Provide the [X, Y] coordinate of the cell's center where the given text is located.  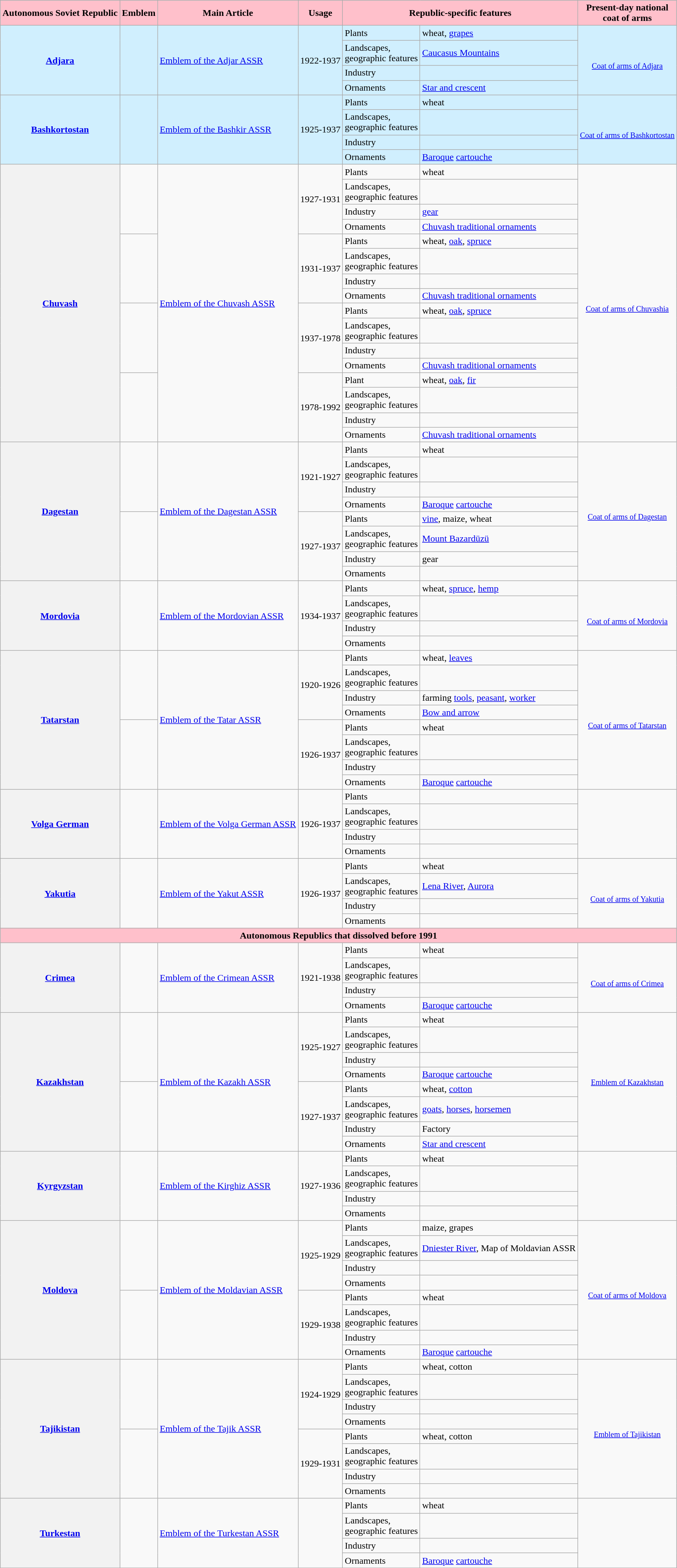
Main Article [228, 13]
Emblem of the Dagestan ASSR [228, 511]
Emblem of the Adjar ASSR [228, 60]
1934-1937 [321, 616]
1922-1937 [321, 60]
1924-1929 [321, 1394]
1927-1931 [321, 199]
Mount Bazardüzü [499, 539]
Autonomous Soviet Republic [60, 13]
1921-1938 [321, 978]
Emblem of the Turkestan ASSR [228, 1533]
1937-1978 [321, 338]
farming tools, peasant, worker [499, 698]
wheat, spruce, hemp [499, 588]
Plant [381, 380]
Chuvash [60, 303]
Kyrgyzstan [60, 1186]
Coat of arms of Yakutia [627, 893]
Emblem of the Bashkir ASSR [228, 129]
Coat of arms of Moldova [627, 1290]
Emblem of the Tatar ASSR [228, 720]
Bashkortostan [60, 129]
Caucasus Mountains [499, 53]
Yakutia [60, 893]
Emblem of the Mordovian ASSR [228, 616]
wheat, grapes [499, 33]
vine, maize, wheat [499, 519]
1927-1936 [321, 1186]
Emblem of Tajikistan [627, 1429]
Dniester River, Map of Moldavian ASSR [499, 1248]
Tajikistan [60, 1429]
1931-1937 [321, 269]
maize, grapes [499, 1228]
Autonomous Republics that dissolved before 1991 [338, 935]
wheat, leaves [499, 658]
Coat of arms of Dagestan [627, 511]
Coat of arms of Bashkortostan [627, 129]
Kazakhstan [60, 1081]
Mordovia [60, 616]
Coat of arms of Adjara [627, 60]
Landscapes,geographic features [381, 747]
Emblem of the Kirghiz ASSR [228, 1186]
Lena River, Aurora [499, 886]
Coat of arms of Mordovia [627, 616]
Emblem of the Chuvash ASSR [228, 303]
1925-1937 [321, 129]
Coat of arms of Crimea [627, 978]
Tatarstan [60, 720]
Factory [499, 1129]
Dagestan [60, 511]
wheat, oak, fir [499, 380]
Adjara [60, 60]
Moldova [60, 1290]
Usage [321, 13]
Crimea [60, 978]
1925-1927 [321, 1047]
Emblem of the Crimean ASSR [228, 978]
Turkestan [60, 1533]
1978-1992 [321, 407]
goats, horses, horsemen [499, 1109]
Republic-specific features [460, 13]
Coat of arms of Chuvashia [627, 303]
Emblem of the Kazakh ASSR [228, 1081]
1921-1927 [321, 476]
Coat of arms of Tatarstan [627, 720]
Emblem [139, 13]
Emblem of the Tajik ASSR [228, 1429]
1929-1938 [321, 1325]
Volga German [60, 824]
Emblem of the Volga German ASSR [228, 824]
Bow and arrow [499, 712]
Emblem of the Yakut ASSR [228, 893]
1925-1929 [321, 1255]
Emblem of the Moldavian ASSR [228, 1290]
Emblem of Kazakhstan [627, 1081]
Present-day national coat of arms [627, 13]
1929-1931 [321, 1463]
1920-1926 [321, 685]
